Provide the [X, Y] coordinate of the cell's center where the given text is located.  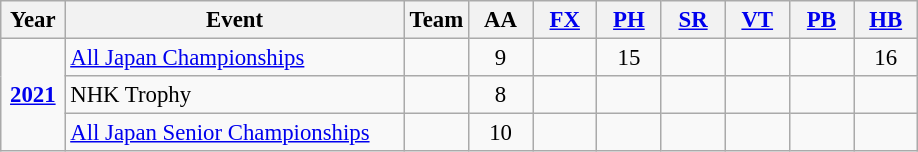
PB [821, 20]
HB [886, 20]
VT [757, 20]
AA [500, 20]
15 [629, 58]
Event [234, 20]
8 [500, 95]
Year [33, 20]
10 [500, 133]
Team [436, 20]
All Japan Championships [234, 58]
NHK Trophy [234, 95]
9 [500, 58]
FX [565, 20]
PH [629, 20]
16 [886, 58]
All Japan Senior Championships [234, 133]
SR [693, 20]
2021 [33, 96]
